For the text-containing cell, return its midpoint in [X, Y] coordinate format. 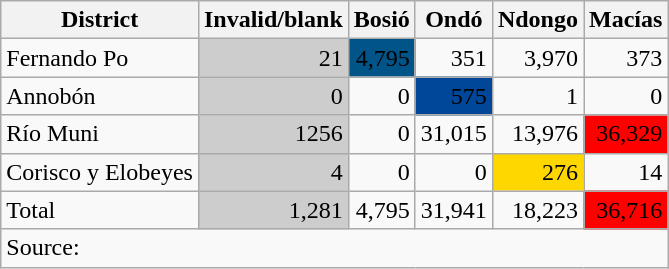
276 [538, 172]
18,223 [538, 210]
21 [273, 58]
3,970 [538, 58]
31,015 [454, 134]
31,941 [454, 210]
Río Muni [100, 134]
351 [454, 58]
Annobón [100, 96]
Fernando Po [100, 58]
Total [100, 210]
Corisco y Elobeyes [100, 172]
14 [626, 172]
Macías [626, 20]
1 [538, 96]
36,716 [626, 210]
Invalid/blank [273, 20]
1,281 [273, 210]
Bosió [382, 20]
575 [454, 96]
1256 [273, 134]
Ndongo [538, 20]
Ondó [454, 20]
13,976 [538, 134]
4 [273, 172]
Source: [334, 248]
373 [626, 58]
36,329 [626, 134]
District [100, 20]
